Find where the given text appears and provide that cell's center as [x, y] coordinate. 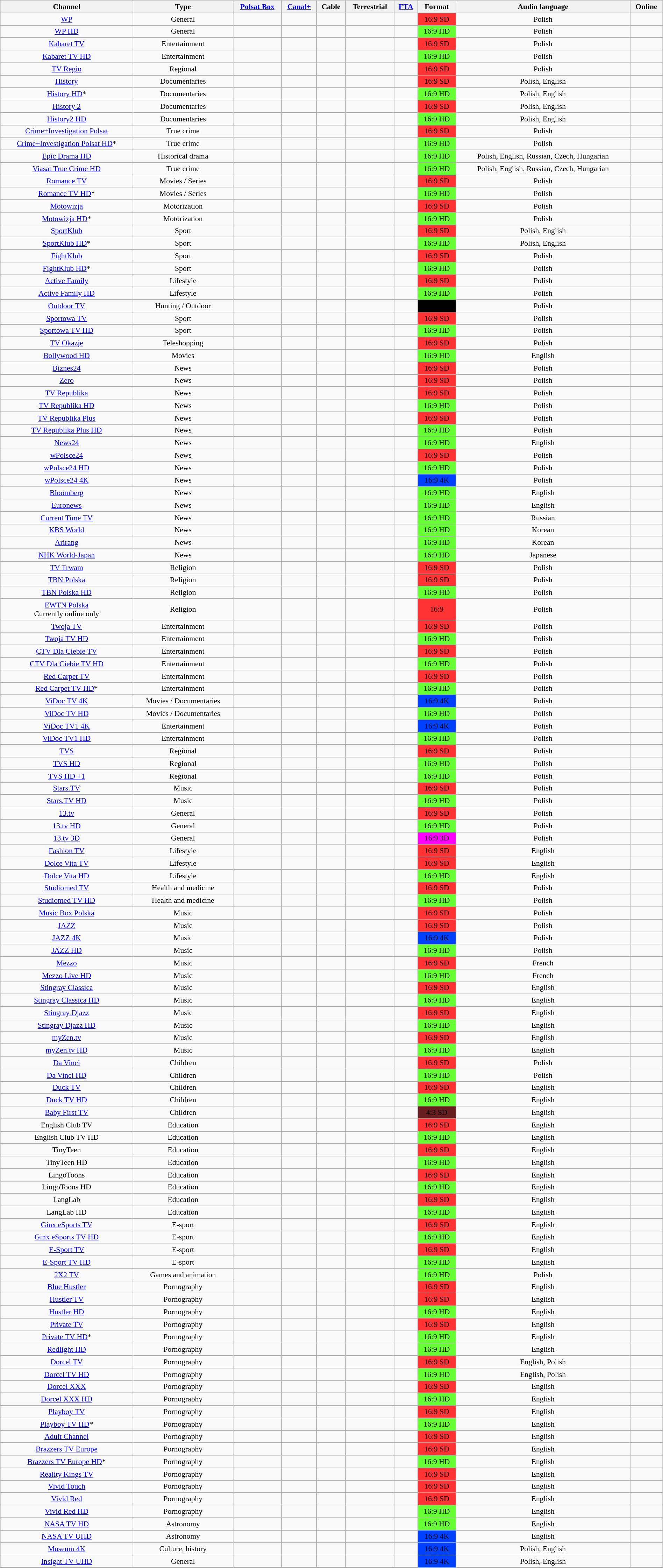
Dolce Vita TV [66, 863]
Cable [331, 7]
Twoja TV HD [66, 639]
Redlight HD [66, 1350]
Biznes24 [66, 368]
Mezzo [66, 963]
TV Republika Plus [66, 418]
Online [647, 7]
Canal+ [299, 7]
Private TV [66, 1324]
NASA TV HD [66, 1524]
WP [66, 19]
Da Vinci HD [66, 1075]
Vivid Red [66, 1499]
Romance TV HD* [66, 194]
TVS HD [66, 764]
Sportowa TV HD [66, 331]
Polsat Box [257, 7]
Zero [66, 381]
FightKlub HD* [66, 268]
KBS World [66, 530]
TV Regio [66, 69]
Format [437, 7]
CTV Dla Ciebie TV HD [66, 664]
JAZZ HD [66, 951]
Crime+Investigation Polsat HD* [66, 144]
Museum 4K [66, 1549]
Crime+Investigation Polsat [66, 131]
Duck TV HD [66, 1100]
History2 HD [66, 119]
wPolsce24 HD [66, 468]
ViDoc TV HD [66, 714]
Stars.TV HD [66, 801]
Type [183, 7]
Kabaret TV [66, 44]
JAZZ 4K [66, 938]
Kabaret TV HD [66, 57]
News24 [66, 443]
Motowizja HD* [66, 219]
Movies [183, 356]
Ginx eSports TV [66, 1225]
TinyTeen [66, 1150]
Stars.TV [66, 788]
myZen.tv HD [66, 1050]
13.tv 3D [66, 838]
Channel [66, 7]
History HD* [66, 94]
Culture, history [183, 1549]
Russian [543, 518]
Fashion TV [66, 851]
4:3 SD [437, 1113]
Audio language [543, 7]
Bloomberg [66, 493]
Current Time TV [66, 518]
FightKlub [66, 256]
EWTN PolskaCurrently online only [66, 610]
Playboy TV HD* [66, 1424]
Adult Channel [66, 1437]
wPolsce24 [66, 456]
Epic Drama HD [66, 156]
NHK World-Japan [66, 555]
Music Box Polska [66, 913]
Teleshopping [183, 343]
Brazzers TV Europe [66, 1449]
Viasat True Crime HD [66, 169]
WP HD [66, 31]
History [66, 82]
TV Trwam [66, 568]
Outdoor TV [66, 306]
Stingray Djazz HD [66, 1025]
Historical drama [183, 156]
Studiomed TV [66, 888]
Private TV HD* [66, 1337]
Dorcel XXX HD [66, 1399]
Dorcel TV [66, 1362]
Studiomed TV HD [66, 901]
Japanese [543, 555]
Dorcel TV HD [66, 1374]
Romance TV [66, 181]
English Club TV HD [66, 1138]
Hustler HD [66, 1312]
CTV Dla Ciebie TV [66, 652]
TV Republika [66, 393]
myZen.tv [66, 1038]
TV Republika Plus HD [66, 430]
Blue Hustler [66, 1287]
13.tv HD [66, 826]
Arirang [66, 543]
Stingray Classica [66, 988]
ViDoc TV1 4K [66, 726]
SportKlub HD* [66, 244]
Stingray Djazz [66, 1013]
LangLab [66, 1200]
JAZZ [66, 926]
E-Sport TV HD [66, 1262]
Euronews [66, 505]
Active Family [66, 281]
TV Republika HD [66, 406]
Ginx eSports TV HD [66, 1237]
LingoToons [66, 1175]
NASA TV UHD [66, 1537]
TBN Polska [66, 580]
Vivid Touch [66, 1486]
Sportowa TV [66, 318]
Brazzers TV Europe HD* [66, 1462]
Hustler TV [66, 1300]
16:9 3D [437, 838]
ViDoc TV1 HD [66, 739]
SportKlub [66, 231]
Vivid Red HD [66, 1512]
TinyTeen HD [66, 1162]
Motowizja [66, 206]
Da Vinci [66, 1063]
Terrestrial [370, 7]
Baby First TV [66, 1113]
Stingray Classica HD [66, 1000]
Dolce Vita HD [66, 876]
TBN Polska HD [66, 593]
FTA [406, 7]
2X2 TV [66, 1275]
LingoToons HD [66, 1187]
Duck TV [66, 1088]
Hunting / Outdoor [183, 306]
Bollywood HD [66, 356]
Reality Kings TV [66, 1474]
TV Okazje [66, 343]
wPolsce24 4K [66, 480]
Active Family HD [66, 294]
LangLab HD [66, 1212]
Red Carpet TV [66, 676]
History 2 [66, 106]
ViDoc TV 4K [66, 701]
TVS [66, 751]
English Club TV [66, 1125]
Mezzo Live HD [66, 976]
Games and animation [183, 1275]
Twoja TV [66, 626]
13.tv [66, 814]
Dorcel XXX [66, 1387]
E-Sport TV [66, 1250]
TVS HD +1 [66, 776]
Red Carpet TV HD* [66, 689]
Playboy TV [66, 1412]
Insight TV UHD [66, 1561]
